Identify which cell holds the provided text, then report its [X, Y] central coordinate. 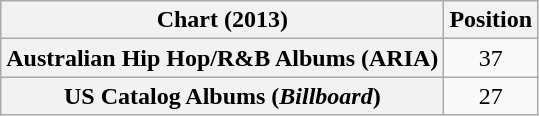
37 [491, 58]
Chart (2013) [222, 20]
Position [491, 20]
27 [491, 96]
Australian Hip Hop/R&B Albums (ARIA) [222, 58]
US Catalog Albums (Billboard) [222, 96]
